For the text-containing cell, return its midpoint in [X, Y] coordinate format. 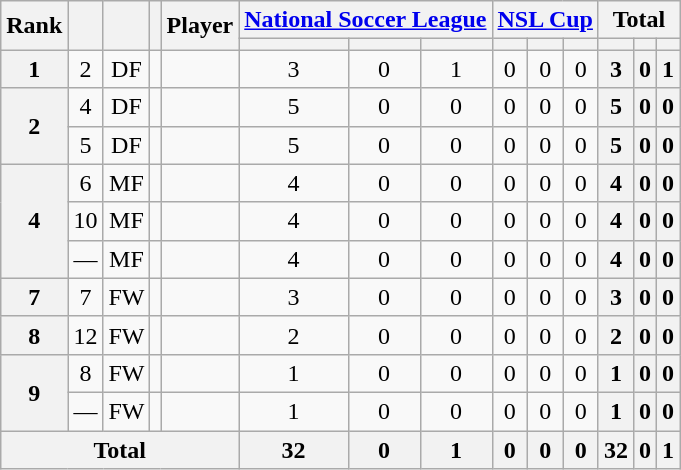
6 [86, 183]
9 [34, 392]
NSL Cup [545, 20]
12 [86, 335]
10 [86, 221]
National Soccer League [366, 20]
Player [200, 26]
Rank [34, 26]
